Identify which cell holds the provided text, then report its [x, y] central coordinate. 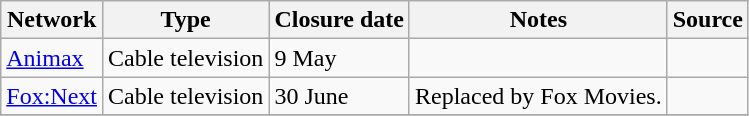
9 May [340, 58]
Fox:Next [52, 96]
Network [52, 20]
Notes [538, 20]
Source [708, 20]
Animax [52, 58]
Replaced by Fox Movies. [538, 96]
Closure date [340, 20]
Type [185, 20]
30 June [340, 96]
